From the cell containing the given text, extract its center point as (x, y) coordinate. 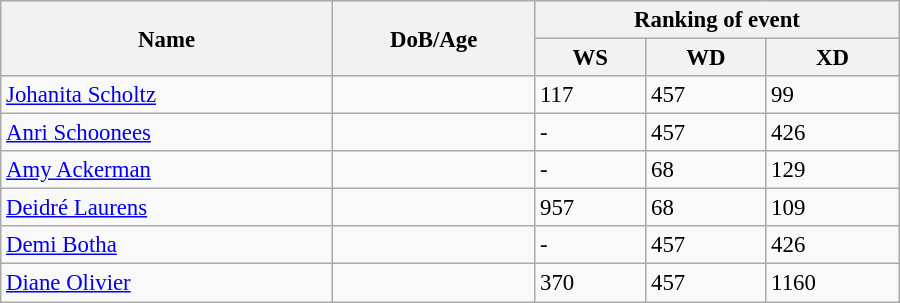
Demi Botha (167, 245)
WS (590, 58)
129 (832, 170)
Diane Olivier (167, 283)
99 (832, 95)
1160 (832, 283)
370 (590, 283)
109 (832, 208)
Johanita Scholtz (167, 95)
XD (832, 58)
Ranking of event (717, 20)
117 (590, 95)
DoB/Age (433, 38)
Deidré Laurens (167, 208)
Amy Ackerman (167, 170)
957 (590, 208)
Name (167, 38)
WD (706, 58)
Anri Schoonees (167, 133)
